Locate the cell with the specified text and output its [x, y] center coordinate. 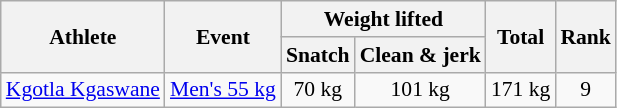
Snatch [318, 55]
Event [223, 36]
Total [520, 36]
Men's 55 kg [223, 90]
Rank [586, 36]
171 kg [520, 90]
70 kg [318, 90]
Kgotla Kgaswane [83, 90]
101 kg [420, 90]
Weight lifted [384, 19]
9 [586, 90]
Athlete [83, 36]
Clean & jerk [420, 55]
